Provide the [X, Y] coordinate of the cell's center where the given text is located.  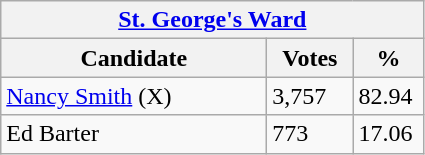
Nancy Smith (X) [134, 96]
% [388, 58]
3,757 [310, 96]
Ed Barter [134, 134]
Votes [310, 58]
Candidate [134, 58]
St. George's Ward [212, 20]
17.06 [388, 134]
82.94 [388, 96]
773 [310, 134]
